From the cell containing the given text, extract its center point as (x, y) coordinate. 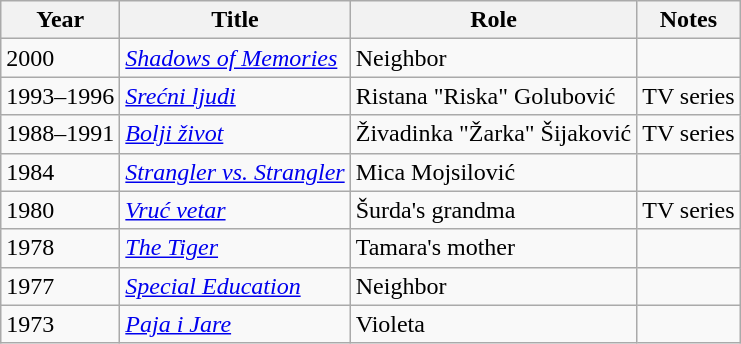
Title (235, 20)
1978 (60, 248)
Mica Mojsilović (494, 172)
Živadinka "Žarka" Šijaković (494, 134)
Special Education (235, 286)
Šurda's grandma (494, 210)
1977 (60, 286)
1973 (60, 324)
Notes (688, 20)
Strangler vs. Strangler (235, 172)
Violeta (494, 324)
Srećni ljudi (235, 96)
Paja i Jare (235, 324)
Vruć vetar (235, 210)
1980 (60, 210)
The Tiger (235, 248)
Ristana "Riska" Golubović (494, 96)
2000 (60, 58)
Tamara's mother (494, 248)
1984 (60, 172)
Year (60, 20)
Role (494, 20)
1988–1991 (60, 134)
1993–1996 (60, 96)
Shadows of Memories (235, 58)
Bolji život (235, 134)
